From the cell containing the given text, extract its center point as (X, Y) coordinate. 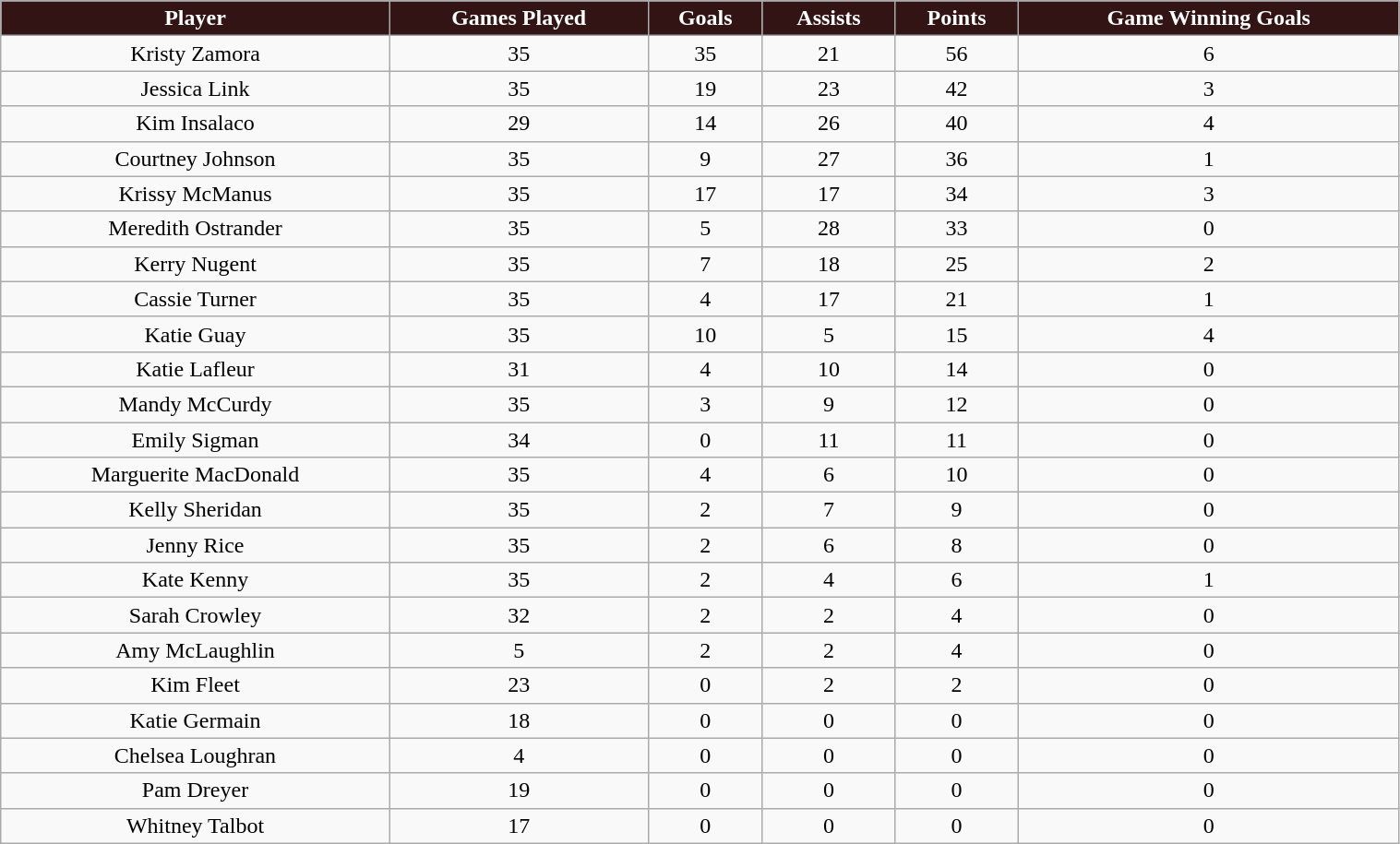
Sarah Crowley (196, 615)
Amy McLaughlin (196, 650)
29 (519, 124)
Games Played (519, 18)
Courtney Johnson (196, 159)
Katie Germain (196, 720)
Game Winning Goals (1209, 18)
36 (957, 159)
12 (957, 404)
Marguerite MacDonald (196, 475)
Emily Sigman (196, 440)
Goals (705, 18)
15 (957, 334)
27 (829, 159)
Points (957, 18)
Jessica Link (196, 89)
Kerry Nugent (196, 264)
Pam Dreyer (196, 791)
Cassie Turner (196, 299)
56 (957, 53)
Player (196, 18)
Krissy McManus (196, 194)
Kate Kenny (196, 580)
Katie Guay (196, 334)
Chelsea Loughran (196, 755)
Jenny Rice (196, 545)
Mandy McCurdy (196, 404)
Katie Lafleur (196, 369)
Assists (829, 18)
28 (829, 229)
31 (519, 369)
Kim Insalaco (196, 124)
Kim Fleet (196, 685)
26 (829, 124)
8 (957, 545)
32 (519, 615)
42 (957, 89)
33 (957, 229)
25 (957, 264)
Kristy Zamora (196, 53)
Kelly Sheridan (196, 510)
Meredith Ostrander (196, 229)
Whitney Talbot (196, 826)
40 (957, 124)
